Identify which cell holds the provided text, then report its [X, Y] central coordinate. 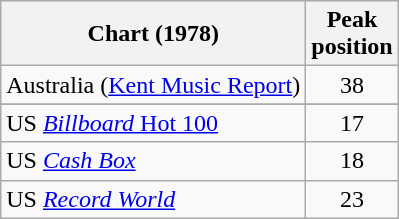
18 [352, 161]
38 [352, 85]
US Cash Box [154, 161]
17 [352, 123]
Peakposition [352, 34]
US Billboard Hot 100 [154, 123]
US Record World [154, 199]
23 [352, 199]
Australia (Kent Music Report) [154, 85]
Chart (1978) [154, 34]
